Provide the [X, Y] coordinate of the cell's center where the given text is located.  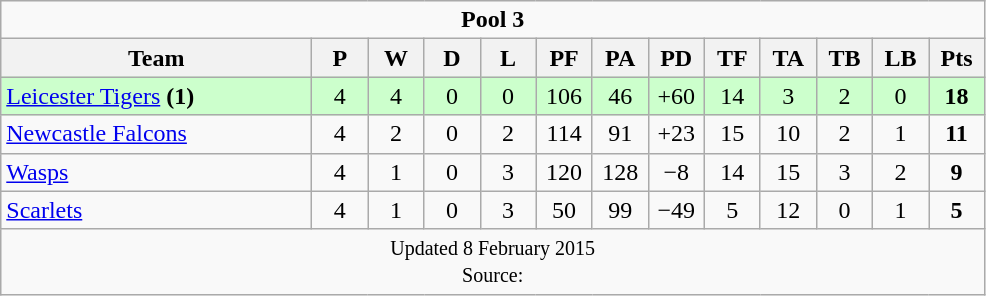
18 [956, 96]
D [452, 58]
99 [620, 210]
PA [620, 58]
−8 [676, 172]
Pool 3 [493, 20]
−49 [676, 210]
Pts [956, 58]
TA [788, 58]
128 [620, 172]
50 [564, 210]
Scarlets [156, 210]
Wasps [156, 172]
P [340, 58]
LB [900, 58]
PD [676, 58]
TF [732, 58]
Team [156, 58]
12 [788, 210]
TB [844, 58]
Newcastle Falcons [156, 134]
PF [564, 58]
106 [564, 96]
120 [564, 172]
9 [956, 172]
W [396, 58]
91 [620, 134]
11 [956, 134]
Updated 8 February 2015Source: [493, 262]
L [508, 58]
+23 [676, 134]
46 [620, 96]
+60 [676, 96]
114 [564, 134]
Leicester Tigers (1) [156, 96]
10 [788, 134]
